Find where the given text appears and provide that cell's center as [x, y] coordinate. 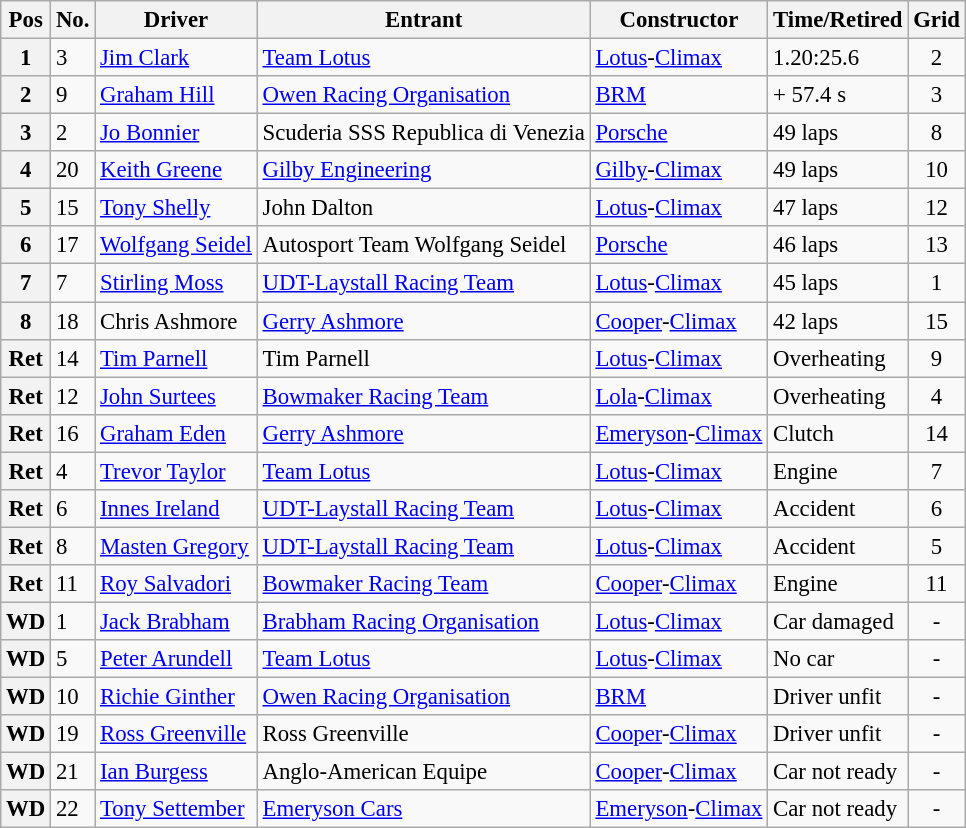
Pos [26, 20]
Clutch [838, 433]
John Dalton [424, 208]
Graham Eden [176, 433]
Innes Ireland [176, 509]
Jo Bonnier [176, 133]
Car damaged [838, 621]
Anglo-American Equipe [424, 772]
19 [73, 734]
Ian Burgess [176, 772]
Lola-Climax [679, 396]
Entrant [424, 20]
No. [73, 20]
Tony Settember [176, 809]
Constructor [679, 20]
Jack Brabham [176, 621]
Masten Gregory [176, 546]
Jim Clark [176, 58]
Grid [936, 20]
22 [73, 809]
Gilby Engineering [424, 170]
Autosport Team Wolfgang Seidel [424, 245]
16 [73, 433]
18 [73, 321]
17 [73, 245]
21 [73, 772]
13 [936, 245]
Trevor Taylor [176, 471]
Roy Salvadori [176, 584]
John Surtees [176, 396]
Time/Retired [838, 20]
42 laps [838, 321]
Chris Ashmore [176, 321]
Richie Ginther [176, 697]
Graham Hill [176, 95]
+ 57.4 s [838, 95]
Stirling Moss [176, 283]
1.20:25.6 [838, 58]
Wolfgang Seidel [176, 245]
46 laps [838, 245]
Brabham Racing Organisation [424, 621]
Tony Shelly [176, 208]
Driver [176, 20]
Keith Greene [176, 170]
45 laps [838, 283]
20 [73, 170]
Peter Arundell [176, 659]
Emeryson Cars [424, 809]
47 laps [838, 208]
Scuderia SSS Republica di Venezia [424, 133]
No car [838, 659]
Gilby-Climax [679, 170]
